Capture the cell that displays the provided text and extract its (x, y) central coordinate. 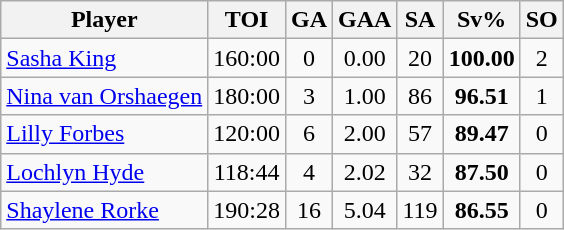
Nina van Orshaegen (104, 96)
1 (542, 96)
1.00 (365, 96)
Lochlyn Hyde (104, 172)
2.00 (365, 134)
86.55 (482, 210)
89.47 (482, 134)
4 (308, 172)
5.04 (365, 210)
SA (420, 20)
96.51 (482, 96)
TOI (247, 20)
GAA (365, 20)
0.00 (365, 58)
118:44 (247, 172)
100.00 (482, 58)
Sasha King (104, 58)
160:00 (247, 58)
20 (420, 58)
120:00 (247, 134)
6 (308, 134)
Shaylene Rorke (104, 210)
119 (420, 210)
Lilly Forbes (104, 134)
3 (308, 96)
SO (542, 20)
87.50 (482, 172)
16 (308, 210)
180:00 (247, 96)
2.02 (365, 172)
Player (104, 20)
2 (542, 58)
190:28 (247, 210)
57 (420, 134)
GA (308, 20)
86 (420, 96)
32 (420, 172)
Sv% (482, 20)
